Return [X, Y] of the center of cell containing provided text 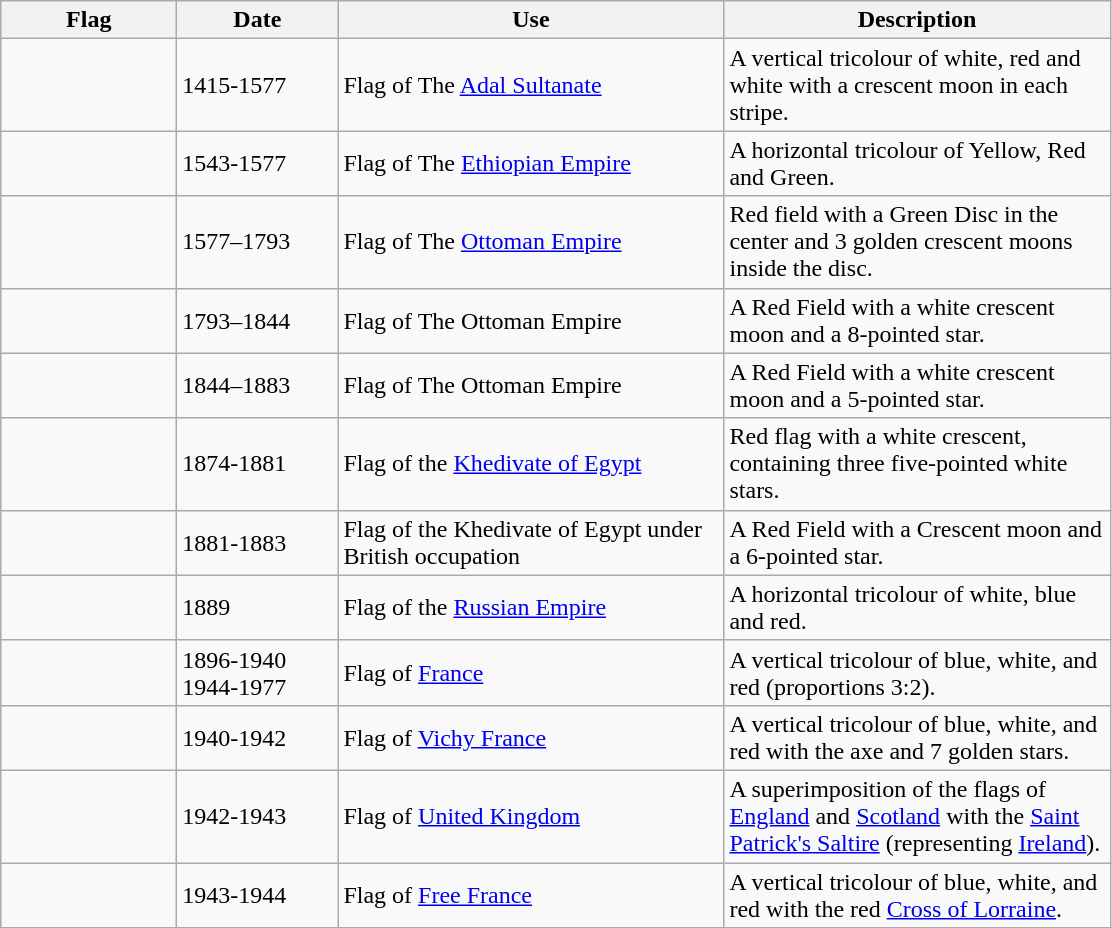
A horizontal tricolour of Yellow, Red and Green. [917, 164]
1889 [258, 608]
1942-1943 [258, 816]
Flag of United Kingdom [531, 816]
1940-1942 [258, 738]
Use [531, 20]
1577–1793 [258, 242]
A Red Field with a white crescent moon and a 5-pointed star. [917, 386]
Description [917, 20]
Flag of France [531, 672]
Red flag with a white crescent, containing three five-pointed white stars. [917, 464]
Flag of the Russian Empire [531, 608]
Flag of The Ethiopian Empire [531, 164]
Flag of Vichy France [531, 738]
A vertical tricolour of white, red and white with a crescent moon in each stripe. [917, 85]
Red field with a Green Disc in the center and 3 golden crescent moons inside the disc. [917, 242]
Flag [89, 20]
1543-1577 [258, 164]
Flag of Free France [531, 894]
Date [258, 20]
A superimposition of the flags of England and Scotland with the Saint Patrick's Saltire (representing Ireland). [917, 816]
Flag of the Khedivate of Egypt [531, 464]
1943-1944 [258, 894]
1793–1844 [258, 320]
A horizontal tricolour of white, blue and red. [917, 608]
1844–1883 [258, 386]
A Red Field with a white crescent moon and a 8-pointed star. [917, 320]
A Red Field with a Crescent moon and a 6-pointed star. [917, 542]
Flag of The Adal Sultanate [531, 85]
1881-1883 [258, 542]
A vertical tricolour of blue, white, and red with the axe and 7 golden stars. [917, 738]
A vertical tricolour of blue, white, and red (proportions 3:2). [917, 672]
1415-1577 [258, 85]
Flag of the Khedivate of Egypt under British occupation [531, 542]
1896-19401944-1977 [258, 672]
1874-1881 [258, 464]
A vertical tricolour of blue, white, and red with the red Cross of Lorraine. [917, 894]
